Scan for the cell matching the given text and deliver its [x, y] coordinate at center. 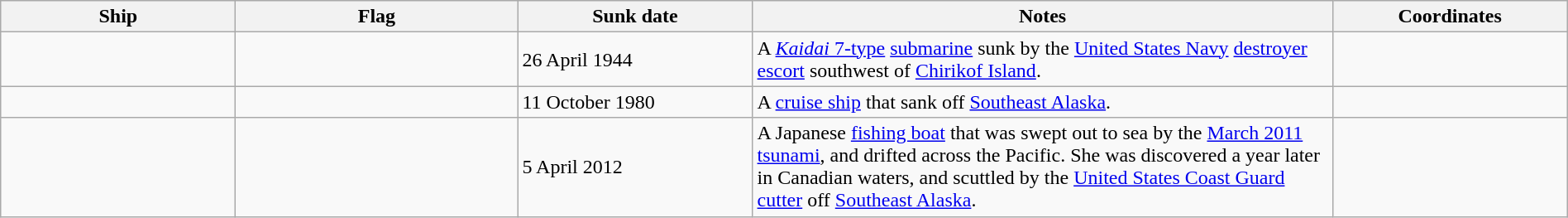
Notes [1042, 17]
A cruise ship that sank off Southeast Alaska. [1042, 102]
Coordinates [1450, 17]
5 April 2012 [635, 167]
11 October 1980 [635, 102]
A Kaidai 7-type submarine sunk by the United States Navy destroyer escort southwest of Chirikof Island. [1042, 60]
26 April 1944 [635, 60]
Sunk date [635, 17]
Flag [377, 17]
Ship [118, 17]
